Return [x, y] of the center of cell containing provided text 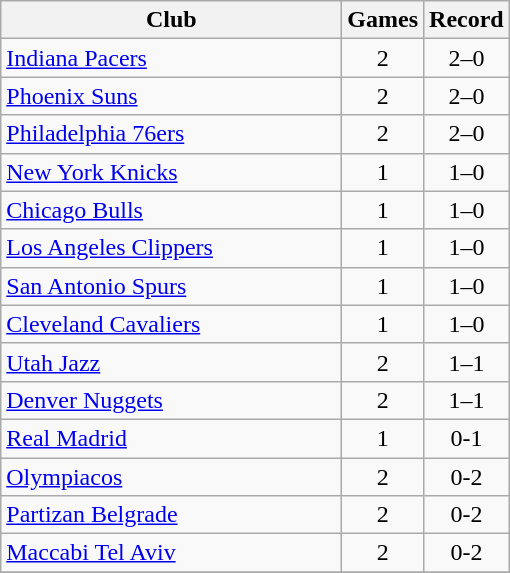
Olympiacos [172, 477]
Phoenix Suns [172, 96]
Real Madrid [172, 438]
Los Angeles Clippers [172, 248]
Indiana Pacers [172, 58]
Denver Nuggets [172, 400]
Maccabi Tel Aviv [172, 553]
San Antonio Spurs [172, 286]
Cleveland Cavaliers [172, 324]
Games [383, 20]
Chicago Bulls [172, 210]
Club [172, 20]
New York Knicks [172, 172]
Record [467, 20]
Philadelphia 76ers [172, 134]
0-1 [467, 438]
Utah Jazz [172, 362]
Partizan Belgrade [172, 515]
